Return (x, y) of the center of cell containing provided text 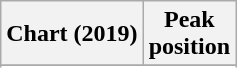
Peakposition (189, 34)
Chart (2019) (72, 34)
